Return the [X, Y] coordinate for the center point of the cell that contains the specified text.  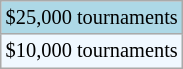
$25,000 tournaments [92, 17]
$10,000 tournaments [92, 51]
